Search for the cell housing the specified text and yield its [x, y] center coordinate. 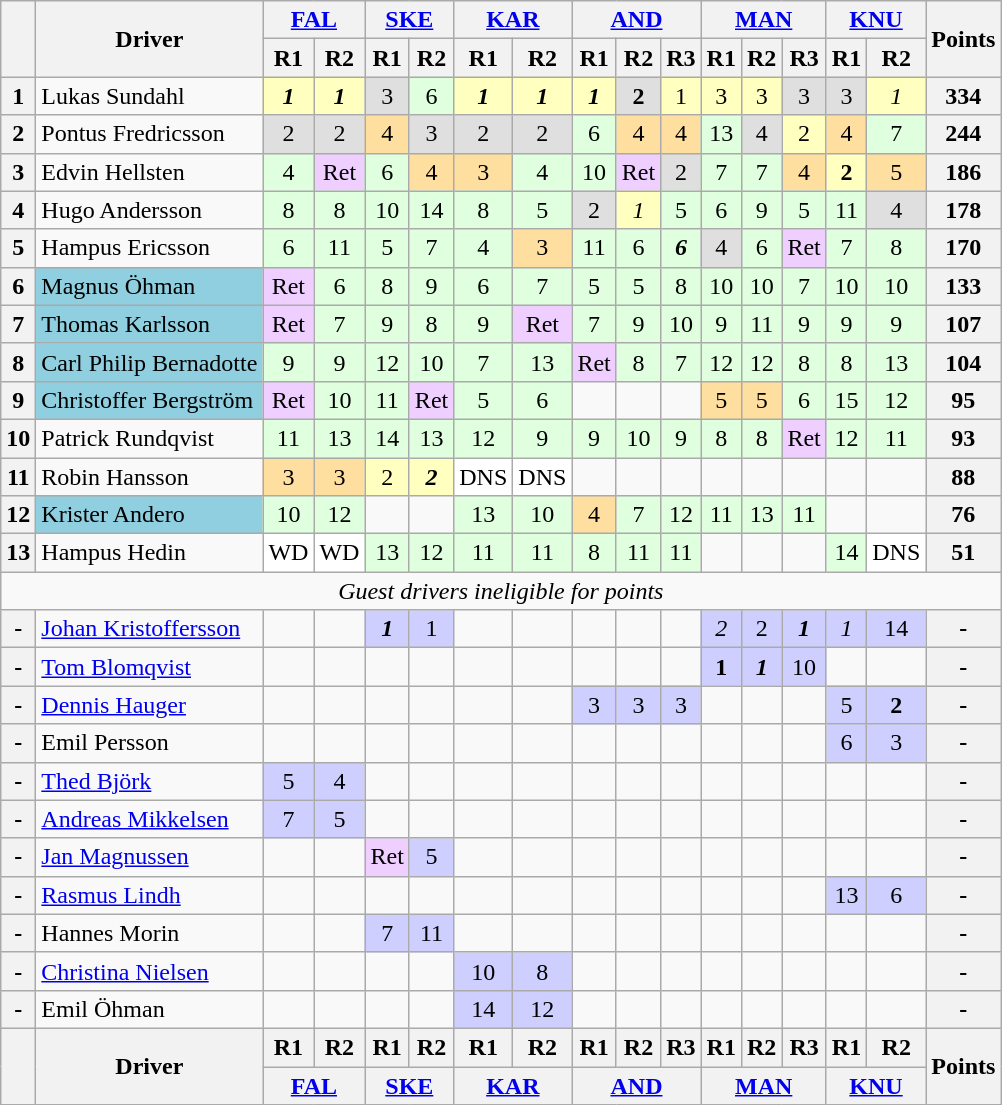
Andreas Mikkelsen [150, 819]
Rasmus Lindh [150, 895]
Hampus Ericsson [150, 248]
15 [846, 400]
Hannes Morin [150, 933]
Guest drivers ineligible for points [501, 591]
Hampus Hedin [150, 553]
Dennis Hauger [150, 705]
Thomas Karlsson [150, 324]
133 [964, 286]
Pontus Fredricsson [150, 134]
Krister Andero [150, 515]
Emil Persson [150, 743]
Thed Björk [150, 781]
Christoffer Bergström [150, 400]
Johan Kristoffersson [150, 629]
170 [964, 248]
76 [964, 515]
Hugo Andersson [150, 210]
51 [964, 553]
Lukas Sundahl [150, 96]
95 [964, 400]
Christina Nielsen [150, 971]
244 [964, 134]
Edvin Hellsten [150, 172]
Magnus Öhman [150, 286]
104 [964, 362]
93 [964, 438]
Patrick Rundqvist [150, 438]
88 [964, 477]
Emil Öhman [150, 1009]
Carl Philip Bernadotte [150, 362]
178 [964, 210]
186 [964, 172]
Robin Hansson [150, 477]
Jan Magnussen [150, 857]
Tom Blomqvist [150, 667]
107 [964, 324]
334 [964, 96]
